Extract the [x, y] coordinate from the center of the cell holding the provided text.  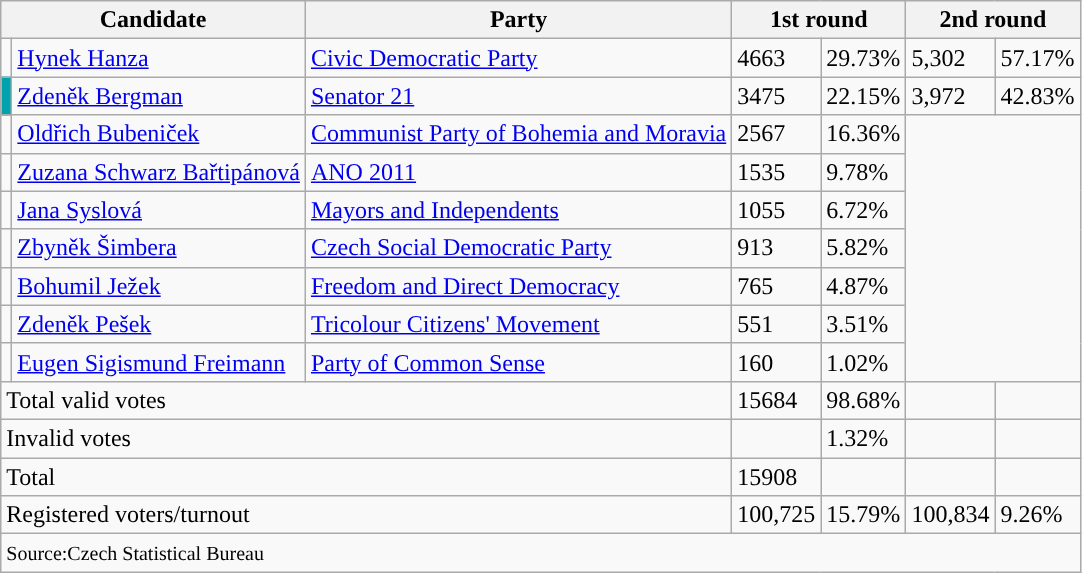
Mayors and Independents [518, 210]
1.32% [864, 438]
160 [776, 362]
22.15% [864, 96]
57.17% [1038, 58]
Bohumil Ježek [159, 286]
Civic Democratic Party [518, 58]
4.87% [864, 286]
913 [776, 248]
ANO 2011 [518, 172]
42.83% [1038, 96]
Registered voters/turnout [366, 515]
9.26% [1038, 515]
Communist Party of Bohemia and Moravia [518, 134]
15908 [776, 477]
Zdeněk Pešek [159, 324]
5.82% [864, 248]
Invalid votes [366, 438]
3,972 [950, 96]
29.73% [864, 58]
Freedom and Direct Democracy [518, 286]
2567 [776, 134]
2nd round [993, 20]
Zbyněk Šimbera [159, 248]
Zuzana Schwarz Bařtipánová [159, 172]
Total valid votes [366, 400]
6.72% [864, 210]
1.02% [864, 362]
551 [776, 324]
100,834 [950, 515]
Tricolour Citizens' Movement [518, 324]
Eugen Sigismund Freimann [159, 362]
9.78% [864, 172]
5,302 [950, 58]
4663 [776, 58]
Candidate [154, 20]
Party [518, 20]
16.36% [864, 134]
1055 [776, 210]
1st round [819, 20]
Source:Czech Statistical Bureau [540, 553]
765 [776, 286]
15.79% [864, 515]
Oldřich Bubeniček [159, 134]
1535 [776, 172]
3.51% [864, 324]
Hynek Hanza [159, 58]
Jana Syslová [159, 210]
Zdeněk Bergman [159, 96]
15684 [776, 400]
Czech Social Democratic Party [518, 248]
Senator 21 [518, 96]
100,725 [776, 515]
Party of Common Sense [518, 362]
3475 [776, 96]
98.68% [864, 400]
Total [366, 477]
